Determine the (X, Y) coordinate at the center of the cell enclosing the given text.  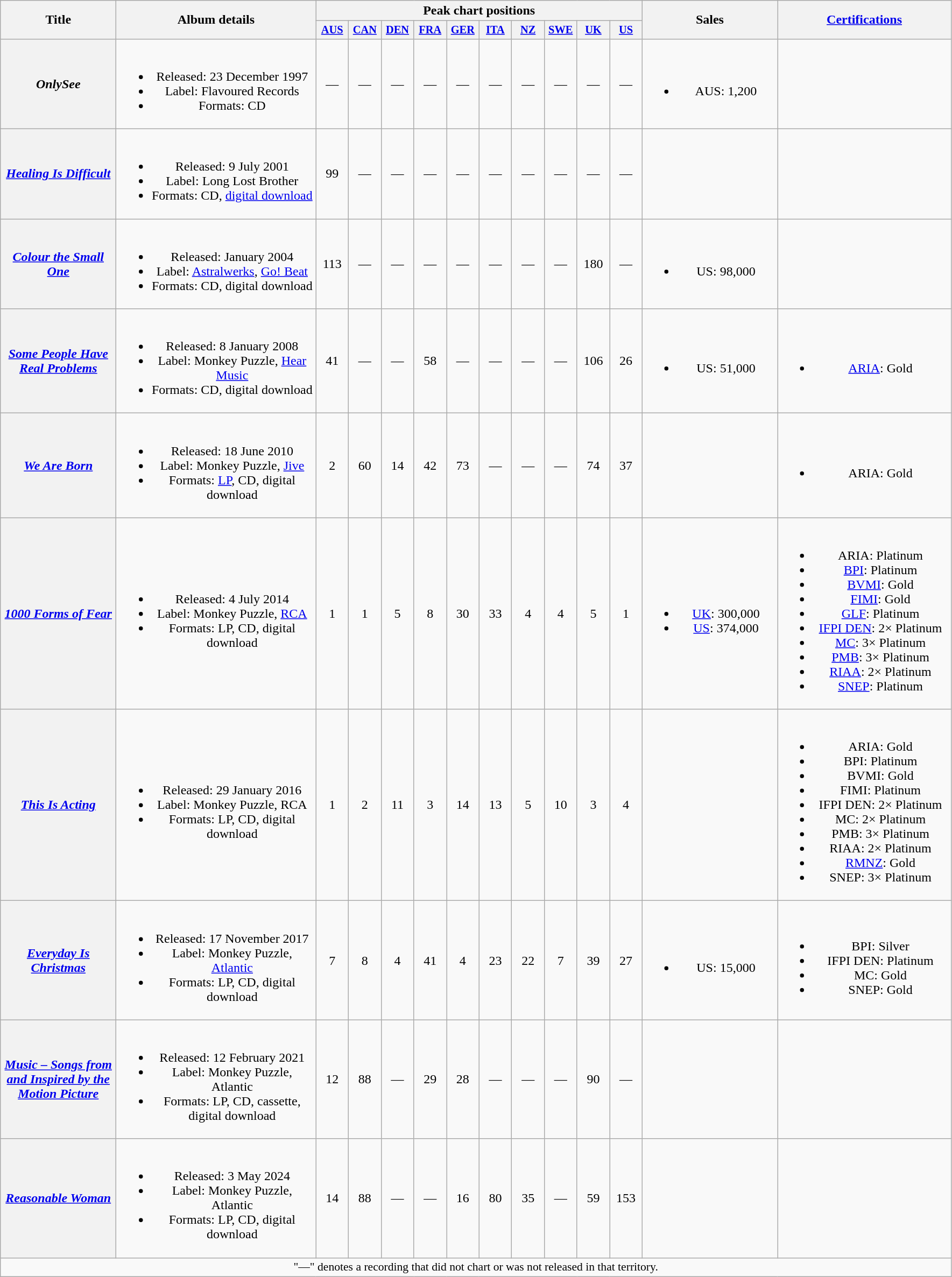
Released: 12 February 2021Label: Monkey Puzzle, AtlanticFormats: LP, CD, cassette, digital download (216, 1080)
16 (463, 1198)
Released: 29 January 2016Label: Monkey Puzzle, RCAFormats: LP, CD, digital download (216, 805)
28 (463, 1080)
ARIA: PlatinumBPI: PlatinumBVMI: GoldFIMI: GoldGLF: PlatinumIFPI DEN: 2× PlatinumMC: 3× PlatinumPMB: 3× PlatinumRIAA: 2× PlatinumSNEP: Platinum (864, 613)
60 (365, 465)
26 (626, 361)
Released: 23 December 1997Label: Flavoured RecordsFormats: CD (216, 84)
106 (593, 361)
Released: January 2004Label: Astralwerks, Go! BeatFormats: CD, digital download (216, 264)
BPI: SilverIFPI DEN: PlatinumMC: GoldSNEP: Gold (864, 960)
CAN (365, 30)
Album details (216, 20)
NZ (528, 30)
Released: 4 July 2014Label: Monkey Puzzle, RCAFormats: LP, CD, digital download (216, 613)
Reasonable Woman (58, 1198)
35 (528, 1198)
30 (463, 613)
12 (333, 1080)
AUS: 1,200 (709, 84)
Released: 8 January 2008Label: Monkey Puzzle, Hear MusicFormats: CD, digital download (216, 361)
US (626, 30)
OnlySee (58, 84)
Healing Is Difficult (58, 174)
11 (397, 805)
Peak chart positions (479, 11)
GER (463, 30)
US: 51,000 (709, 361)
Title (58, 20)
AUS (333, 30)
US: 98,000 (709, 264)
Certifications (864, 20)
99 (333, 174)
22 (528, 960)
Colour the Small One (58, 264)
Released: 17 November 2017Label: Monkey Puzzle, AtlanticFormats: LP, CD, digital download (216, 960)
73 (463, 465)
ITA (495, 30)
Released: 3 May 2024Label: Monkey Puzzle, AtlanticFormats: LP, CD, digital download (216, 1198)
1000 Forms of Fear (58, 613)
This Is Acting (58, 805)
Some People Have Real Problems (58, 361)
UK: 300,000US: 374,000 (709, 613)
153 (626, 1198)
113 (333, 264)
"—" denotes a recording that did not chart or was not released in that territory. (476, 1267)
ARIA: GoldBPI: PlatinumBVMI: GoldFIMI: PlatinumIFPI DEN: 2× PlatinumMC: 2× PlatinumPMB: 3× PlatinumRIAA: 2× PlatinumRMNZ: GoldSNEP: 3× Platinum (864, 805)
42 (431, 465)
180 (593, 264)
US: 15,000 (709, 960)
Music – Songs from and Inspired by the Motion Picture (58, 1080)
13 (495, 805)
Released: 18 June 2010Label: Monkey Puzzle, JiveFormats: LP, CD, digital download (216, 465)
59 (593, 1198)
27 (626, 960)
29 (431, 1080)
FRA (431, 30)
10 (561, 805)
39 (593, 960)
UK (593, 30)
37 (626, 465)
Sales (709, 20)
58 (431, 361)
80 (495, 1198)
23 (495, 960)
33 (495, 613)
SWE (561, 30)
We Are Born (58, 465)
Released: 9 July 2001Label: Long Lost BrotherFormats: CD, digital download (216, 174)
Everyday Is Christmas (58, 960)
DEN (397, 30)
74 (593, 465)
90 (593, 1080)
